Search for the cell housing the specified text and yield its (X, Y) center coordinate. 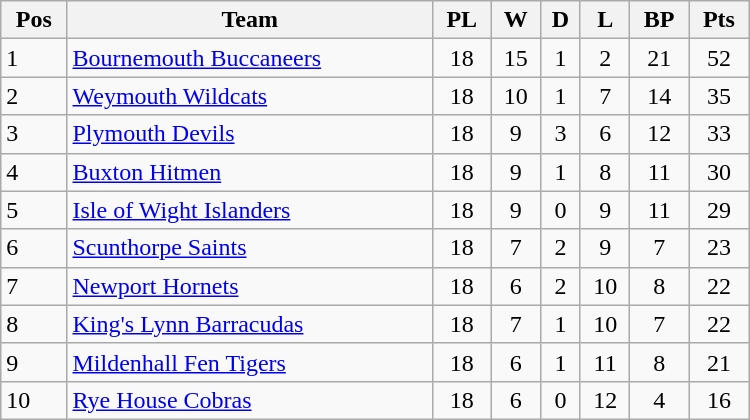
D (561, 20)
King's Lynn Barracudas (250, 324)
BP (660, 20)
Scunthorpe Saints (250, 248)
Pts (720, 20)
29 (720, 210)
23 (720, 248)
Newport Hornets (250, 286)
W (516, 20)
Buxton Hitmen (250, 172)
Bournemouth Buccaneers (250, 58)
35 (720, 96)
16 (720, 400)
15 (516, 58)
L (604, 20)
Rye House Cobras (250, 400)
Pos (34, 20)
5 (34, 210)
Team (250, 20)
52 (720, 58)
PL (462, 20)
Mildenhall Fen Tigers (250, 362)
30 (720, 172)
Plymouth Devils (250, 134)
Weymouth Wildcats (250, 96)
Isle of Wight Islanders (250, 210)
14 (660, 96)
33 (720, 134)
